Detect which cell encompasses the target text, then output its [X, Y] center coordinate. 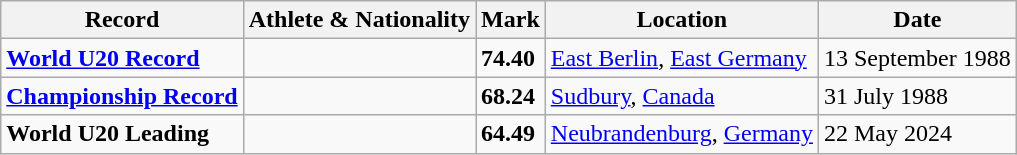
Mark [511, 20]
World U20 Record [122, 58]
74.40 [511, 58]
East Berlin, East Germany [682, 58]
13 September 1988 [917, 58]
68.24 [511, 96]
64.49 [511, 134]
Record [122, 20]
World U20 Leading [122, 134]
Athlete & Nationality [359, 20]
Location [682, 20]
Sudbury, Canada [682, 96]
Championship Record [122, 96]
31 July 1988 [917, 96]
22 May 2024 [917, 134]
Neubrandenburg, Germany [682, 134]
Date [917, 20]
